Output the [x, y] coordinate of the center of the cell containing the given text.  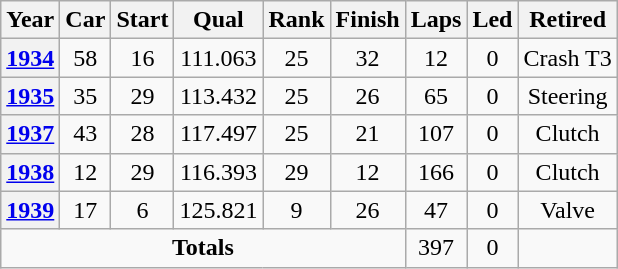
166 [436, 172]
17 [86, 210]
113.432 [218, 96]
16 [142, 58]
21 [368, 134]
35 [86, 96]
58 [86, 58]
Qual [218, 20]
43 [86, 134]
Finish [368, 20]
32 [368, 58]
Laps [436, 20]
Valve [568, 210]
397 [436, 248]
117.497 [218, 134]
Totals [203, 248]
47 [436, 210]
Retired [568, 20]
125.821 [218, 210]
65 [436, 96]
116.393 [218, 172]
6 [142, 210]
Start [142, 20]
9 [296, 210]
Year [30, 20]
Car [86, 20]
Rank [296, 20]
1939 [30, 210]
Led [492, 20]
1934 [30, 58]
111.063 [218, 58]
1937 [30, 134]
1938 [30, 172]
107 [436, 134]
Crash T3 [568, 58]
Steering [568, 96]
1935 [30, 96]
28 [142, 134]
